Find where the given text appears and provide that cell's center as [x, y] coordinate. 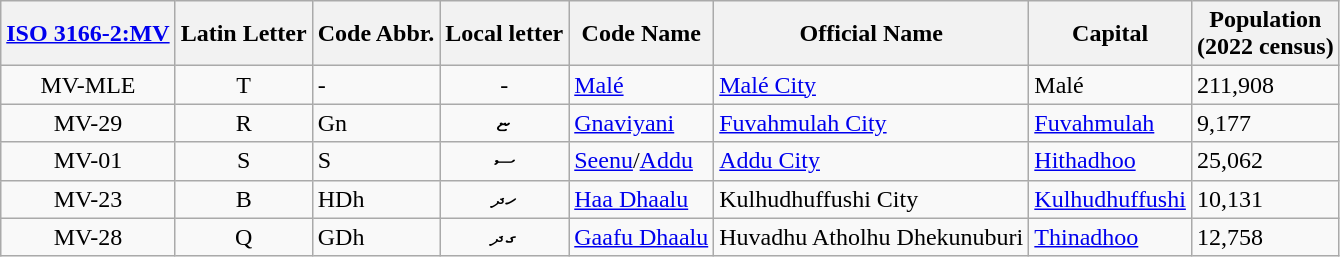
Official Name [872, 34]
Kulhudhuffushi City [872, 199]
Seenu/Addu [642, 161]
HDh [376, 199]
Code Name [642, 34]
ގދ [504, 237]
12,758 [1265, 237]
211,908 [1265, 85]
Fuvahmulah [1110, 123]
Latin Letter [244, 34]
R [244, 123]
GDh [376, 237]
MV-MLE [88, 85]
MV-23 [88, 199]
Capital [1110, 34]
Population (2022 census) [1265, 34]
Code Abbr. [376, 34]
Local letter [504, 34]
10,131 [1265, 199]
Addu City [872, 161]
25,062 [1265, 161]
T [244, 85]
Thinadhoo [1110, 237]
MV-28 [88, 237]
B [244, 199]
9,177 [1265, 123]
Gnaviyani [642, 123]
Haa Dhaalu [642, 199]
Gaafu Dhaalu [642, 237]
Fuvahmulah City [872, 123]
Gn [376, 123]
Hithadhoo [1110, 161]
MV-29 [88, 123]
Q [244, 237]
Kulhudhuffushi [1110, 199]
Huvadhu Atholhu Dhekunuburi [872, 237]
Malé City [872, 85]
ޏ [504, 123]
ISO 3166-2:MV [88, 34]
ހދ [504, 199]
MV-01 [88, 161]
ސ [504, 161]
